Return (x, y) of the center of cell containing provided text 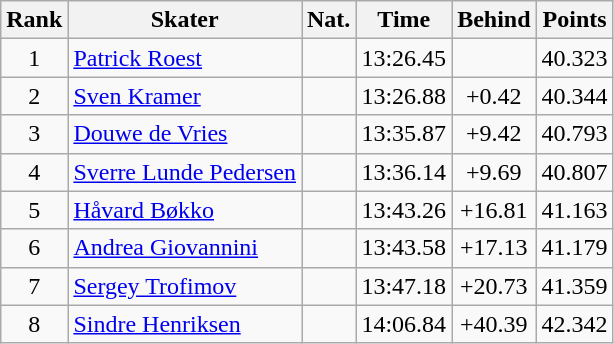
Nat. (329, 20)
40.793 (574, 134)
Behind (494, 20)
Douwe de Vries (185, 134)
8 (34, 324)
40.344 (574, 96)
Sverre Lunde Pedersen (185, 172)
41.163 (574, 210)
13:43.26 (404, 210)
42.342 (574, 324)
Patrick Roest (185, 58)
Håvard Bøkko (185, 210)
Skater (185, 20)
Sindre Henriksen (185, 324)
13:26.88 (404, 96)
14:06.84 (404, 324)
4 (34, 172)
40.323 (574, 58)
13:26.45 (404, 58)
7 (34, 286)
+0.42 (494, 96)
1 (34, 58)
Points (574, 20)
6 (34, 248)
13:36.14 (404, 172)
+9.69 (494, 172)
5 (34, 210)
3 (34, 134)
+17.13 (494, 248)
+9.42 (494, 134)
Andrea Giovannini (185, 248)
+16.81 (494, 210)
Sergey Trofimov (185, 286)
13:43.58 (404, 248)
41.179 (574, 248)
+20.73 (494, 286)
Sven Kramer (185, 96)
40.807 (574, 172)
+40.39 (494, 324)
Time (404, 20)
41.359 (574, 286)
13:35.87 (404, 134)
13:47.18 (404, 286)
2 (34, 96)
Rank (34, 20)
